Detect which cell encompasses the target text, then output its [X, Y] center coordinate. 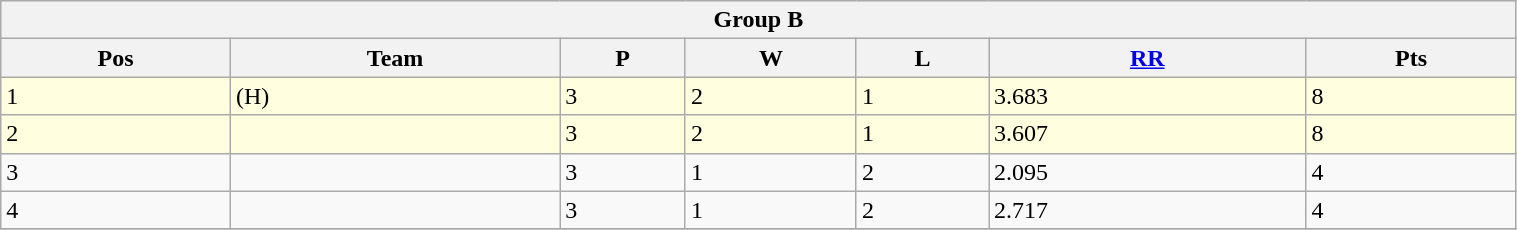
P [623, 58]
3.683 [1146, 96]
3.607 [1146, 134]
(H) [394, 96]
2.095 [1146, 172]
Pts [1411, 58]
Pos [116, 58]
2.717 [1146, 210]
Team [394, 58]
RR [1146, 58]
Group B [758, 20]
W [770, 58]
L [922, 58]
